Scan for the cell matching the given text and deliver its (X, Y) coordinate at center. 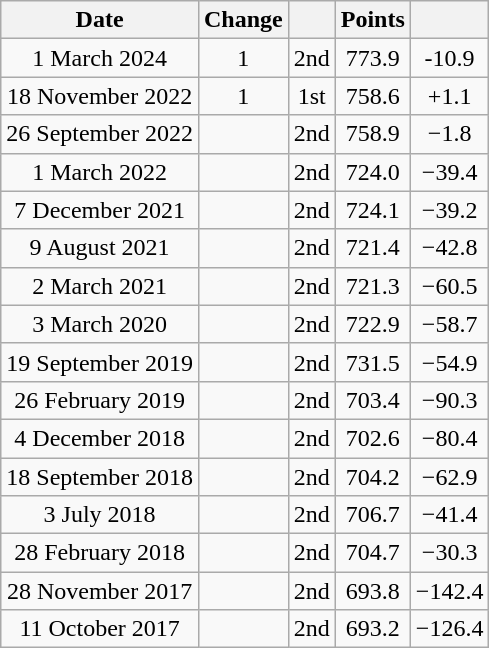
1 March 2022 (100, 172)
−58.7 (450, 324)
−42.8 (450, 248)
−39.4 (450, 172)
Date (100, 20)
28 February 2018 (100, 553)
−30.3 (450, 553)
693.2 (372, 629)
721.3 (372, 286)
18 September 2018 (100, 477)
19 September 2019 (100, 362)
4 December 2018 (100, 438)
−62.9 (450, 477)
−41.4 (450, 515)
9 August 2021 (100, 248)
703.4 (372, 400)
−80.4 (450, 438)
11 October 2017 (100, 629)
731.5 (372, 362)
704.7 (372, 553)
26 September 2022 (100, 134)
−142.4 (450, 591)
−90.3 (450, 400)
2 March 2021 (100, 286)
−54.9 (450, 362)
693.8 (372, 591)
−126.4 (450, 629)
−1.8 (450, 134)
722.9 (372, 324)
724.1 (372, 210)
704.2 (372, 477)
28 November 2017 (100, 591)
773.9 (372, 58)
Points (372, 20)
1st (312, 96)
3 July 2018 (100, 515)
-10.9 (450, 58)
+1.1 (450, 96)
7 December 2021 (100, 210)
1 March 2024 (100, 58)
724.0 (372, 172)
758.6 (372, 96)
−60.5 (450, 286)
Change (243, 20)
721.4 (372, 248)
3 March 2020 (100, 324)
758.9 (372, 134)
26 February 2019 (100, 400)
706.7 (372, 515)
−39.2 (450, 210)
18 November 2022 (100, 96)
702.6 (372, 438)
